Scan for the cell matching the given text and deliver its [X, Y] coordinate at center. 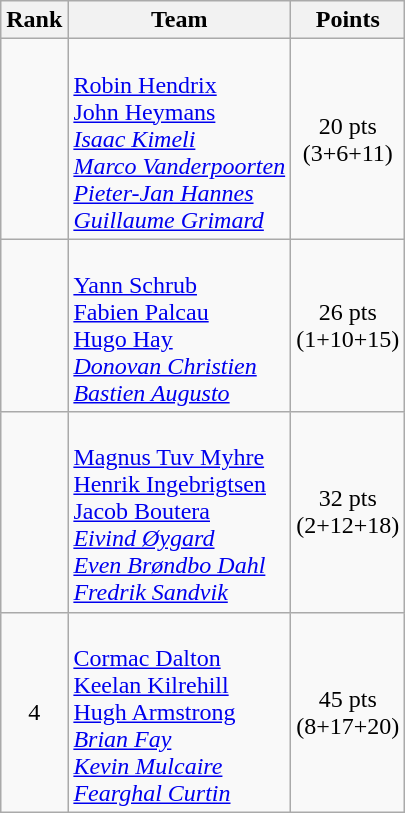
Team [180, 20]
Points [348, 20]
20 pts(3+6+11) [348, 139]
Robin HendrixJohn HeymansIsaac KimeliMarco VanderpoortenPieter-Jan HannesGuillaume Grimard [180, 139]
26 pts(1+10+15) [348, 326]
Magnus Tuv MyhreHenrik IngebrigtsenJacob BouteraEivind ØygardEven Brøndbo DahlFredrik Sandvik [180, 512]
4 [34, 712]
32 pts(2+12+18) [348, 512]
45 pts(8+17+20) [348, 712]
Yann SchrubFabien PalcauHugo HayDonovan ChristienBastien Augusto [180, 326]
Cormac DaltonKeelan KilrehillHugh ArmstrongBrian FayKevin MulcaireFearghal Curtin [180, 712]
Rank [34, 20]
